Pinpoint the cell where the given text exists, returning its (X, Y) midpoint coordinate. 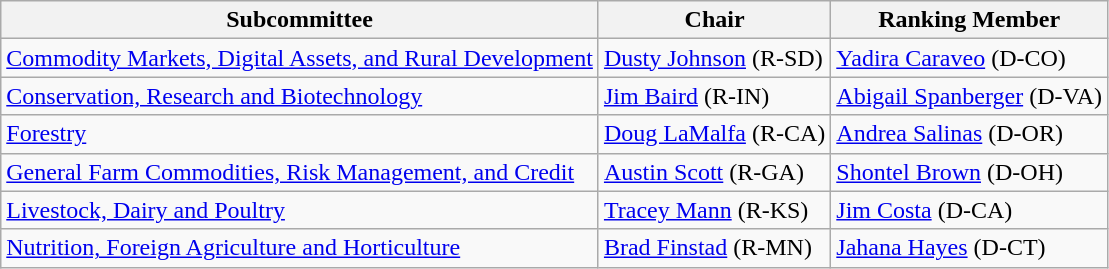
Jim Costa (D-CA) (970, 210)
Jahana Hayes (D-CT) (970, 248)
Dusty Johnson (R-SD) (714, 58)
Tracey Mann (R-KS) (714, 210)
Commodity Markets, Digital Assets, and Rural Development (300, 58)
Yadira Caraveo (D-CO) (970, 58)
Abigail Spanberger (D-VA) (970, 96)
Nutrition, Foreign Agriculture and Horticulture (300, 248)
Brad Finstad (R-MN) (714, 248)
Andrea Salinas (D-OR) (970, 134)
Subcommittee (300, 20)
Doug LaMalfa (R-CA) (714, 134)
Forestry (300, 134)
Conservation, Research and Biotechnology (300, 96)
Ranking Member (970, 20)
Shontel Brown (D-OH) (970, 172)
Chair (714, 20)
Livestock, Dairy and Poultry (300, 210)
General Farm Commodities, Risk Management, and Credit (300, 172)
Jim Baird (R-IN) (714, 96)
Austin Scott (R-GA) (714, 172)
